Output the [x, y] coordinate of the center of the cell containing the given text.  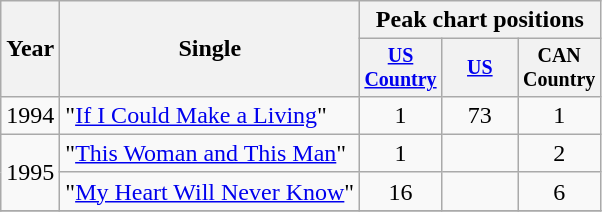
1995 [30, 172]
"My Heart Will Never Know" [210, 191]
Single [210, 49]
Peak chart positions [480, 20]
"If I Could Make a Living" [210, 115]
1994 [30, 115]
CAN Country [559, 68]
6 [559, 191]
US Country [401, 68]
US [480, 68]
73 [480, 115]
"This Woman and This Man" [210, 153]
Year [30, 49]
2 [559, 153]
16 [401, 191]
